Output the [X, Y] coordinate of the center of the cell containing the given text.  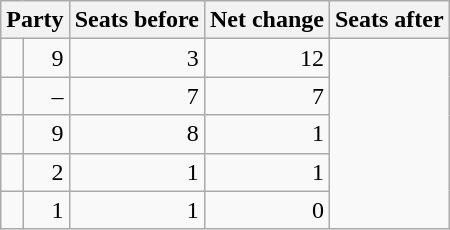
Seats after [389, 20]
Party [35, 20]
0 [266, 210]
– [46, 96]
3 [136, 58]
2 [46, 172]
Seats before [136, 20]
Net change [266, 20]
12 [266, 58]
8 [136, 134]
